Return the (x, y) coordinate for the center point of the cell that contains the specified text.  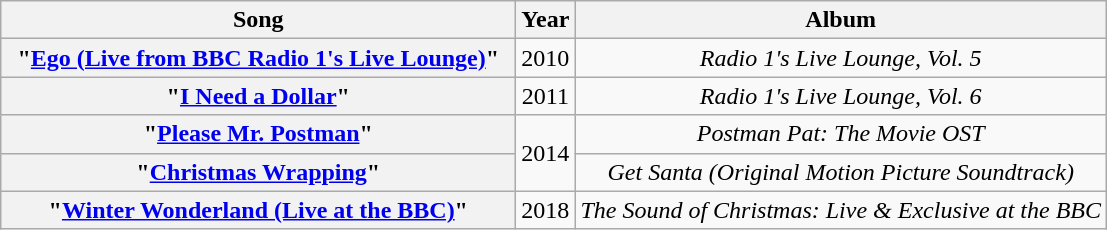
Year (546, 20)
Radio 1's Live Lounge, Vol. 5 (841, 58)
"Please Mr. Postman" (258, 134)
Album (841, 20)
2014 (546, 153)
2011 (546, 96)
"Winter Wonderland (Live at the BBC)" (258, 210)
2018 (546, 210)
"Christmas Wrapping" (258, 172)
Radio 1's Live Lounge, Vol. 6 (841, 96)
Postman Pat: The Movie OST (841, 134)
"Ego (Live from BBC Radio 1's Live Lounge)" (258, 58)
"I Need a Dollar" (258, 96)
The Sound of Christmas: Live & Exclusive at the BBC (841, 210)
Get Santa (Original Motion Picture Soundtrack) (841, 172)
Song (258, 20)
2010 (546, 58)
